Provide the (X, Y) coordinate of the cell's center where the given text is located.  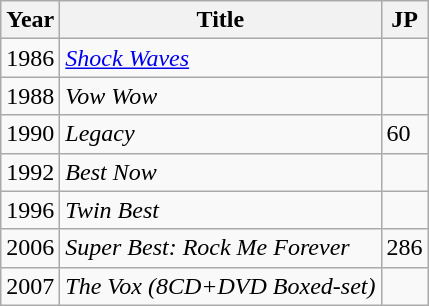
Title (220, 20)
60 (404, 134)
Twin Best (220, 210)
Shock Waves (220, 58)
1996 (30, 210)
1988 (30, 96)
Super Best: Rock Me Forever (220, 248)
Year (30, 20)
Legacy (220, 134)
JP (404, 20)
1990 (30, 134)
1992 (30, 172)
Best Now (220, 172)
Vow Wow (220, 96)
The Vox (8CD+DVD Boxed-set) (220, 286)
286 (404, 248)
2007 (30, 286)
1986 (30, 58)
2006 (30, 248)
